Pinpoint the cell where the given text exists, returning its (X, Y) midpoint coordinate. 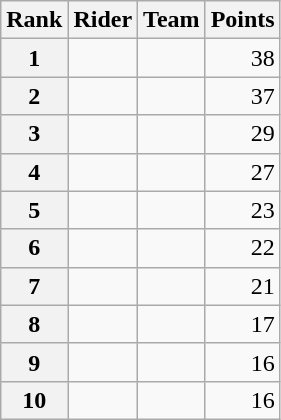
Rider (103, 20)
21 (242, 286)
10 (34, 400)
2 (34, 96)
Points (242, 20)
6 (34, 248)
23 (242, 210)
3 (34, 134)
38 (242, 58)
27 (242, 172)
17 (242, 324)
9 (34, 362)
1 (34, 58)
Team (172, 20)
5 (34, 210)
29 (242, 134)
Rank (34, 20)
8 (34, 324)
7 (34, 286)
22 (242, 248)
37 (242, 96)
4 (34, 172)
